Detect which cell encompasses the target text, then output its (x, y) center coordinate. 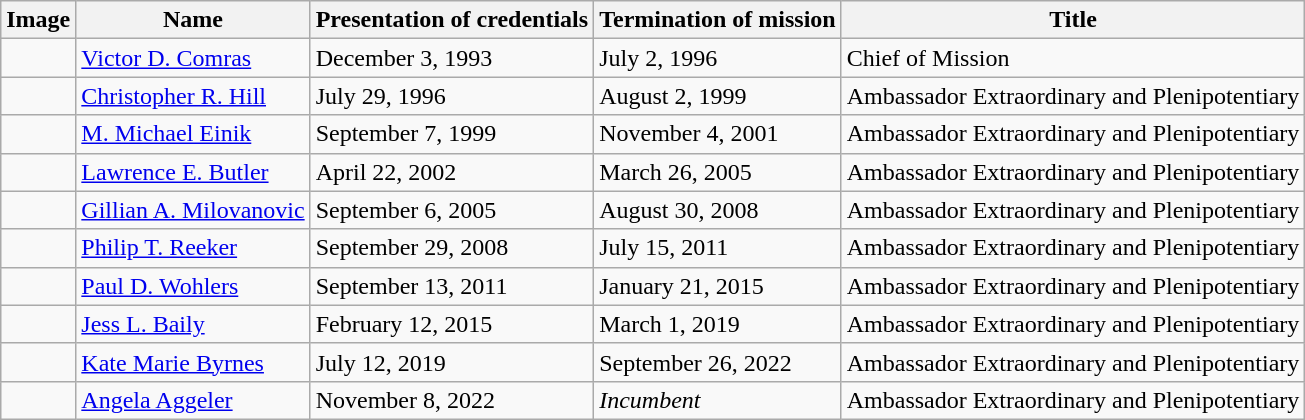
September 29, 2008 (452, 248)
September 7, 1999 (452, 134)
July 12, 2019 (452, 362)
Image (38, 20)
Presentation of credentials (452, 20)
July 2, 1996 (718, 58)
Victor D. Comras (193, 58)
August 2, 1999 (718, 96)
Termination of mission (718, 20)
Name (193, 20)
April 22, 2002 (452, 172)
Incumbent (718, 400)
M. Michael Einik (193, 134)
March 1, 2019 (718, 324)
Paul D. Wohlers (193, 286)
March 26, 2005 (718, 172)
September 6, 2005 (452, 210)
August 30, 2008 (718, 210)
Title (1073, 20)
September 13, 2011 (452, 286)
Christopher R. Hill (193, 96)
Gillian A. Milovanovic (193, 210)
Kate Marie Byrnes (193, 362)
Angela Aggeler (193, 400)
Philip T. Reeker (193, 248)
January 21, 2015 (718, 286)
November 8, 2022 (452, 400)
Chief of Mission (1073, 58)
Lawrence E. Butler (193, 172)
July 15, 2011 (718, 248)
July 29, 1996 (452, 96)
November 4, 2001 (718, 134)
February 12, 2015 (452, 324)
December 3, 1993 (452, 58)
September 26, 2022 (718, 362)
Jess L. Baily (193, 324)
